Identify which cell holds the provided text, then report its [X, Y] central coordinate. 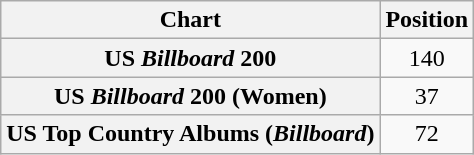
37 [427, 96]
72 [427, 134]
140 [427, 58]
US Billboard 200 [190, 58]
US Top Country Albums (Billboard) [190, 134]
Position [427, 20]
US Billboard 200 (Women) [190, 96]
Chart [190, 20]
